Return the [x, y] coordinate for the center point of the cell that contains the specified text.  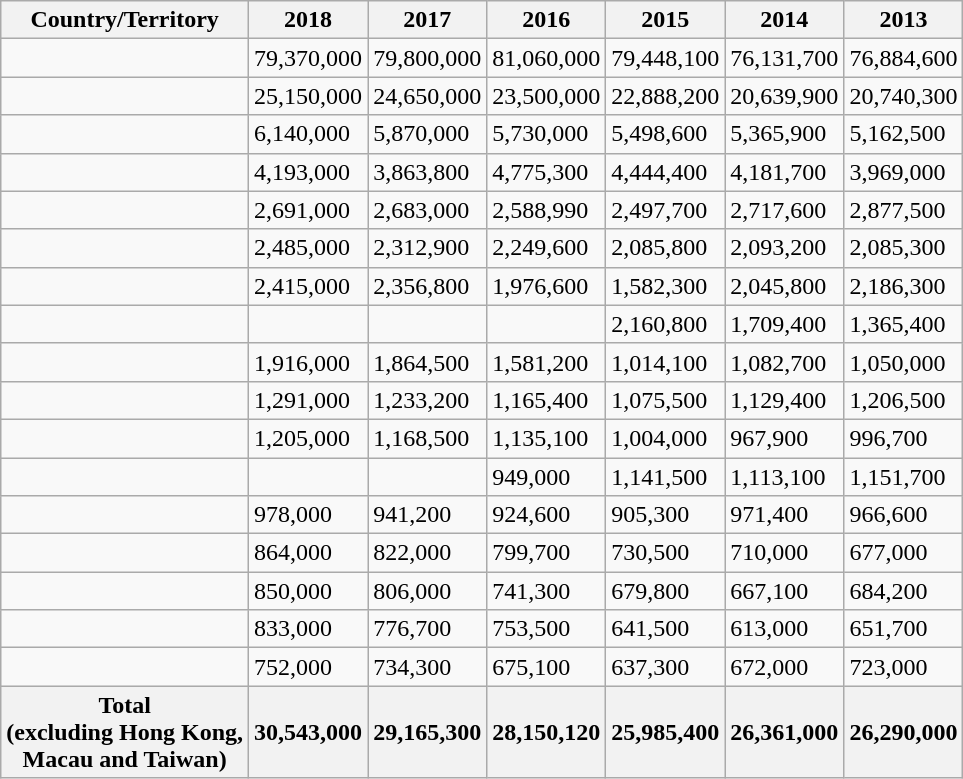
971,400 [784, 515]
79,448,100 [666, 58]
4,444,400 [666, 172]
25,150,000 [308, 96]
924,600 [546, 515]
2,485,000 [308, 248]
1,205,000 [308, 438]
76,884,600 [904, 58]
1,581,200 [546, 362]
3,969,000 [904, 172]
5,730,000 [546, 134]
799,700 [546, 553]
26,290,000 [904, 732]
2,312,900 [428, 248]
Country/Territory [125, 20]
5,870,000 [428, 134]
675,100 [546, 667]
833,000 [308, 629]
651,700 [904, 629]
79,800,000 [428, 58]
1,165,400 [546, 400]
25,985,400 [666, 732]
996,700 [904, 438]
79,370,000 [308, 58]
5,498,600 [666, 134]
2016 [546, 20]
806,000 [428, 591]
905,300 [666, 515]
710,000 [784, 553]
1,151,700 [904, 477]
2,093,200 [784, 248]
4,193,000 [308, 172]
1,365,400 [904, 324]
1,168,500 [428, 438]
2,717,600 [784, 210]
23,500,000 [546, 96]
1,014,100 [666, 362]
1,916,000 [308, 362]
2014 [784, 20]
967,900 [784, 438]
1,141,500 [666, 477]
2,160,800 [666, 324]
864,000 [308, 553]
2,085,300 [904, 248]
26,361,000 [784, 732]
613,000 [784, 629]
1,864,500 [428, 362]
2,085,800 [666, 248]
2017 [428, 20]
1,135,100 [546, 438]
1,233,200 [428, 400]
2,356,800 [428, 286]
28,150,120 [546, 732]
637,300 [666, 667]
850,000 [308, 591]
2,045,800 [784, 286]
30,543,000 [308, 732]
1,206,500 [904, 400]
753,500 [546, 629]
2,691,000 [308, 210]
723,000 [904, 667]
684,200 [904, 591]
76,131,700 [784, 58]
949,000 [546, 477]
679,800 [666, 591]
978,000 [308, 515]
2015 [666, 20]
941,200 [428, 515]
1,113,100 [784, 477]
672,000 [784, 667]
5,365,900 [784, 134]
Total(excluding Hong Kong, Macau and Taiwan) [125, 732]
22,888,200 [666, 96]
641,500 [666, 629]
966,600 [904, 515]
81,060,000 [546, 58]
1,582,300 [666, 286]
3,863,800 [428, 172]
752,000 [308, 667]
741,300 [546, 591]
1,129,400 [784, 400]
2,415,000 [308, 286]
2,683,000 [428, 210]
677,000 [904, 553]
1,709,400 [784, 324]
2,249,600 [546, 248]
1,976,600 [546, 286]
776,700 [428, 629]
1,291,000 [308, 400]
2,497,700 [666, 210]
730,500 [666, 553]
1,004,000 [666, 438]
667,100 [784, 591]
4,775,300 [546, 172]
2018 [308, 20]
2,877,500 [904, 210]
2013 [904, 20]
1,082,700 [784, 362]
4,181,700 [784, 172]
1,075,500 [666, 400]
5,162,500 [904, 134]
20,639,900 [784, 96]
29,165,300 [428, 732]
2,186,300 [904, 286]
24,650,000 [428, 96]
1,050,000 [904, 362]
20,740,300 [904, 96]
822,000 [428, 553]
734,300 [428, 667]
6,140,000 [308, 134]
2,588,990 [546, 210]
